Output the [X, Y] coordinate of the center of the cell containing the given text.  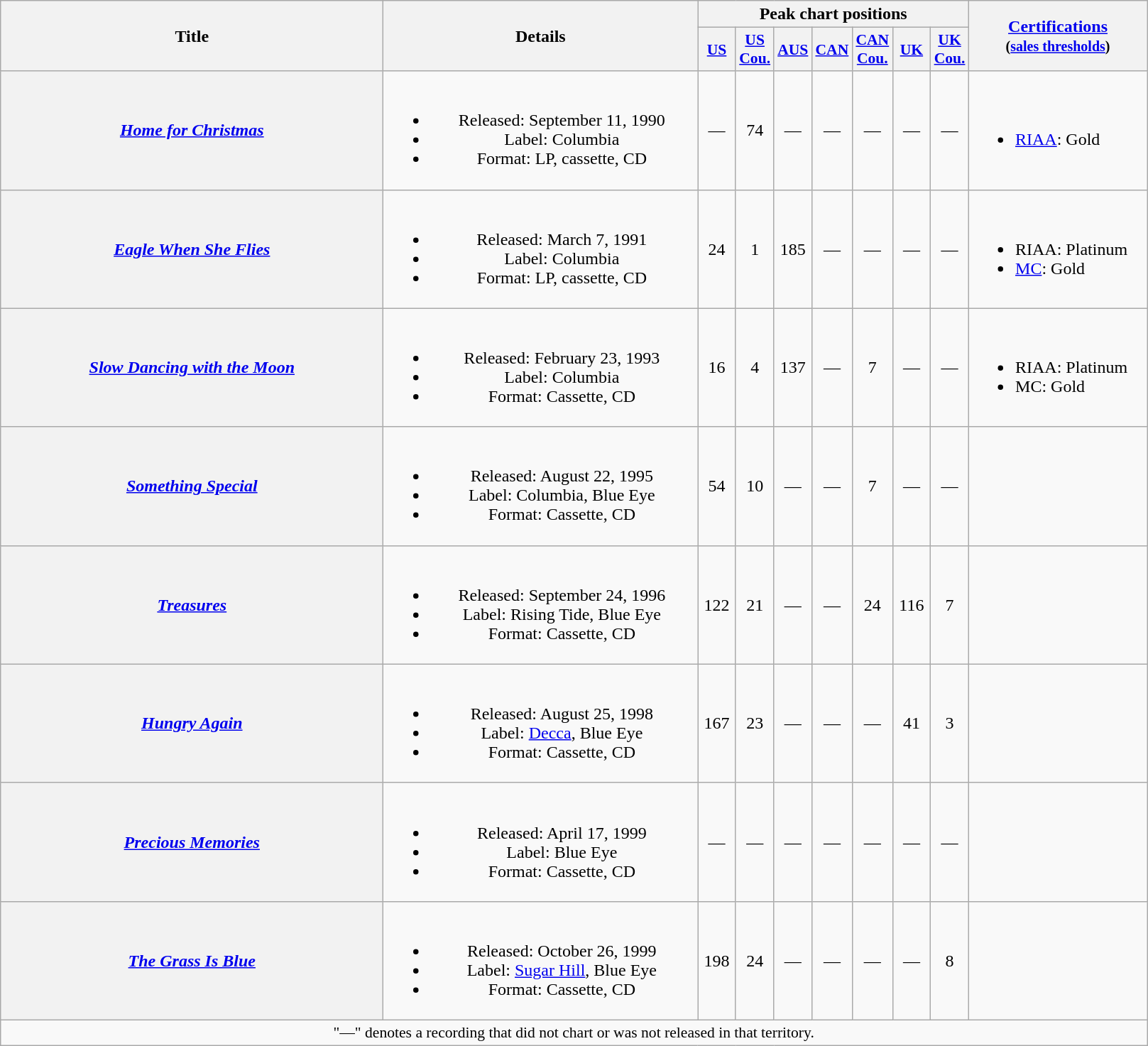
CAN [832, 50]
USCou. [755, 50]
Treasures [192, 605]
10 [755, 486]
AUS [792, 50]
4 [755, 368]
Details [541, 36]
"—" denotes a recording that did not chart or was not released in that territory. [574, 1033]
Home for Christmas [192, 131]
CANCou. [872, 50]
16 [717, 368]
Released: February 23, 1993Label: ColumbiaFormat: Cassette, CD [541, 368]
185 [792, 249]
Released: October 26, 1999Label: Sugar Hill, Blue EyeFormat: Cassette, CD [541, 960]
Precious Memories [192, 842]
Released: August 22, 1995Label: Columbia, Blue EyeFormat: Cassette, CD [541, 486]
23 [755, 723]
41 [912, 723]
116 [912, 605]
21 [755, 605]
8 [950, 960]
Released: August 25, 1998Label: Decca, Blue EyeFormat: Cassette, CD [541, 723]
Title [192, 36]
Released: September 24, 1996Label: Rising Tide, Blue EyeFormat: Cassette, CD [541, 605]
The Grass Is Blue [192, 960]
Peak chart positions [833, 14]
137 [792, 368]
54 [717, 486]
Hungry Again [192, 723]
74 [755, 131]
UKCou. [950, 50]
122 [717, 605]
US [717, 50]
UK [912, 50]
167 [717, 723]
1 [755, 249]
Released: March 7, 1991Label: ColumbiaFormat: LP, cassette, CD [541, 249]
Slow Dancing with the Moon [192, 368]
Released: April 17, 1999Label: Blue EyeFormat: Cassette, CD [541, 842]
Certifications(sales thresholds) [1058, 36]
Eagle When She Flies [192, 249]
198 [717, 960]
RIAA: Gold [1058, 131]
Released: September 11, 1990Label: ColumbiaFormat: LP, cassette, CD [541, 131]
3 [950, 723]
Something Special [192, 486]
